Pinpoint the cell where the given text exists, returning its (x, y) midpoint coordinate. 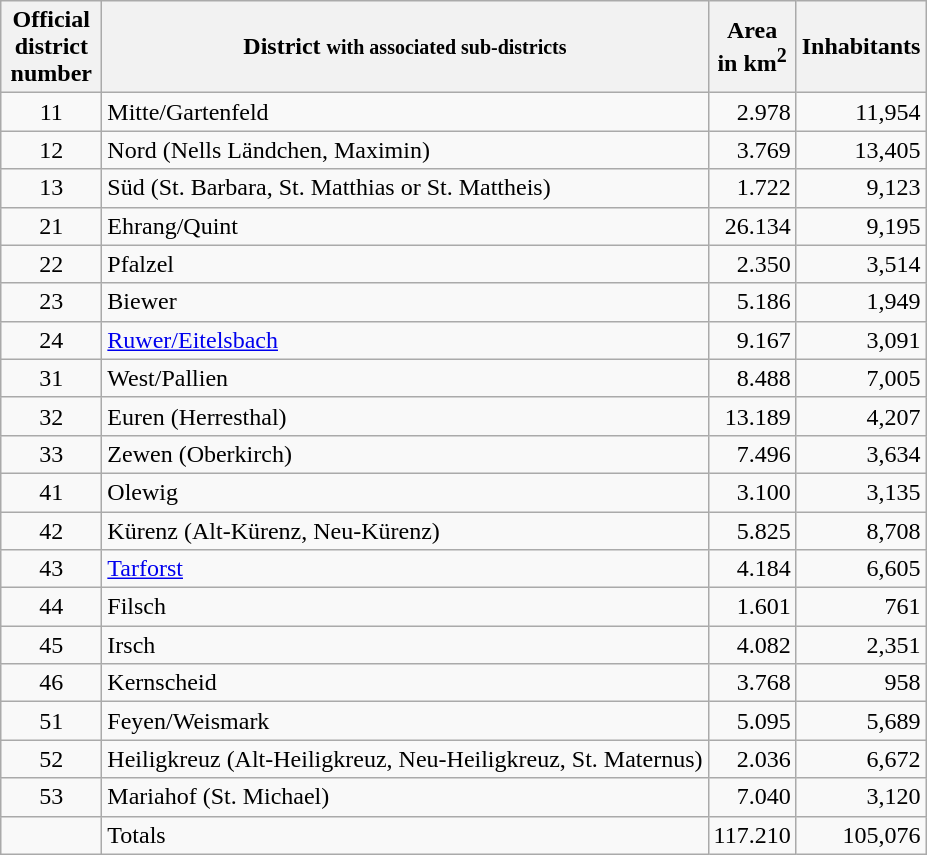
Feyen/Weismark (405, 721)
West/Pallien (405, 378)
Kürenz (Alt-Kürenz, Neu-Kürenz) (405, 531)
3,634 (861, 454)
Filsch (405, 607)
3,514 (861, 264)
6,672 (861, 759)
3.768 (752, 683)
117.210 (752, 835)
5.825 (752, 531)
23 (52, 302)
2,351 (861, 645)
26.134 (752, 226)
11,954 (861, 112)
Tarforst (405, 569)
Totals (405, 835)
3,135 (861, 492)
8,708 (861, 531)
7.496 (752, 454)
958 (861, 683)
2.036 (752, 759)
2.978 (752, 112)
Biewer (405, 302)
13.189 (752, 416)
22 (52, 264)
46 (52, 683)
1.722 (752, 188)
Irsch (405, 645)
3,120 (861, 797)
13 (52, 188)
45 (52, 645)
761 (861, 607)
4.184 (752, 569)
7.040 (752, 797)
5,689 (861, 721)
3.769 (752, 150)
13,405 (861, 150)
43 (52, 569)
Nord (Nells Ländchen, Maximin) (405, 150)
8.488 (752, 378)
33 (52, 454)
Pfalzel (405, 264)
11 (52, 112)
Inhabitants (861, 47)
District with associated sub-districts (405, 47)
12 (52, 150)
53 (52, 797)
44 (52, 607)
105,076 (861, 835)
2.350 (752, 264)
Zewen (Oberkirch) (405, 454)
9,195 (861, 226)
1,949 (861, 302)
Kernscheid (405, 683)
3.100 (752, 492)
Olewig (405, 492)
5.095 (752, 721)
Ruwer/Eitelsbach (405, 340)
42 (52, 531)
4,207 (861, 416)
31 (52, 378)
9.167 (752, 340)
3,091 (861, 340)
Süd (St. Barbara, St. Matthias or St. Mattheis) (405, 188)
Areain km2 (752, 47)
6,605 (861, 569)
4.082 (752, 645)
7,005 (861, 378)
Ehrang/Quint (405, 226)
Heiligkreuz (Alt-Heiligkreuz, Neu-Heiligkreuz, St. Maternus) (405, 759)
Mitte/Gartenfeld (405, 112)
24 (52, 340)
9,123 (861, 188)
Euren (Herresthal) (405, 416)
32 (52, 416)
51 (52, 721)
52 (52, 759)
21 (52, 226)
1.601 (752, 607)
Mariahof (St. Michael) (405, 797)
5.186 (752, 302)
Official district number (52, 47)
41 (52, 492)
